Scan for the cell matching the given text and deliver its [x, y] coordinate at center. 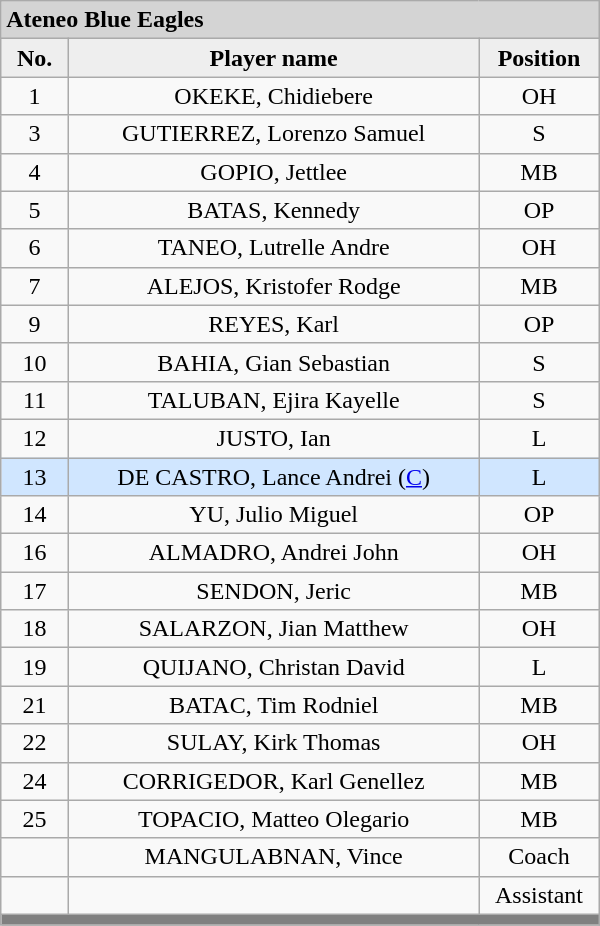
3 [35, 134]
QUIJANO, Christan David [274, 667]
YU, Julio Miguel [274, 515]
22 [35, 743]
SULAY, Kirk Thomas [274, 743]
SALARZON, Jian Matthew [274, 629]
16 [35, 553]
19 [35, 667]
ALMADRO, Andrei John [274, 553]
21 [35, 705]
Position [539, 58]
ALEJOS, Kristofer Rodge [274, 286]
1 [35, 96]
CORRIGEDOR, Karl Genellez [274, 781]
GOPIO, Jettlee [274, 172]
Assistant [539, 895]
7 [35, 286]
Ateneo Blue Eagles [300, 20]
BATAC, Tim Rodniel [274, 705]
Coach [539, 857]
BATAS, Kennedy [274, 210]
24 [35, 781]
DE CASTRO, Lance Andrei (C) [274, 477]
GUTIERREZ, Lorenzo Samuel [274, 134]
OKEKE, Chidiebere [274, 96]
11 [35, 400]
TOPACIO, Matteo Olegario [274, 819]
12 [35, 438]
MANGULABNAN, Vince [274, 857]
JUSTO, Ian [274, 438]
Player name [274, 58]
5 [35, 210]
9 [35, 324]
6 [35, 248]
TALUBAN, Ejira Kayelle [274, 400]
REYES, Karl [274, 324]
13 [35, 477]
10 [35, 362]
25 [35, 819]
No. [35, 58]
BAHIA, Gian Sebastian [274, 362]
14 [35, 515]
18 [35, 629]
SENDON, Jeric [274, 591]
4 [35, 172]
17 [35, 591]
TANEO, Lutrelle Andre [274, 248]
